Return (X, Y) of the center of cell containing provided text 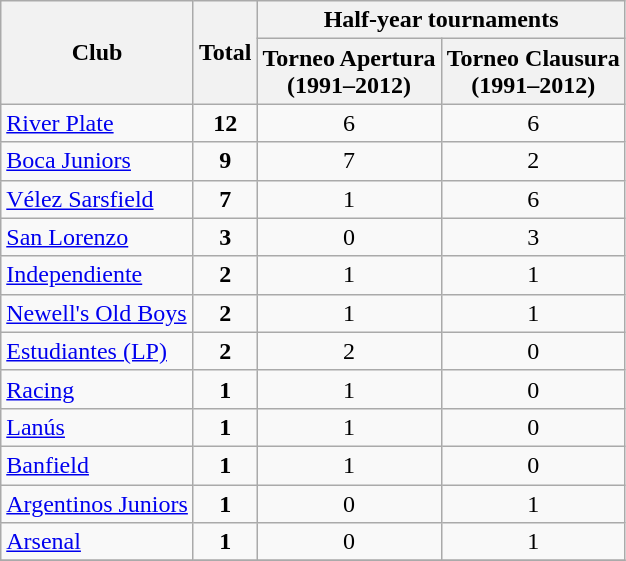
Torneo Clausura(1991–2012) (533, 72)
Lanús (98, 427)
Estudiantes (LP) (98, 351)
Half-year tournaments (441, 20)
San Lorenzo (98, 237)
Newell's Old Boys (98, 313)
Argentinos Juniors (98, 503)
Arsenal (98, 542)
River Plate (98, 123)
Club (98, 52)
Vélez Sarsfield (98, 199)
Banfield (98, 465)
12 (225, 123)
9 (225, 161)
Racing (98, 389)
Torneo Apertura(1991–2012) (349, 72)
Independiente (98, 275)
Boca Juniors (98, 161)
Total (225, 52)
